Identify which cell holds the provided text, then report its [X, Y] central coordinate. 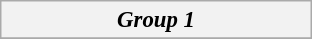
Group 1 [156, 20]
